From the cell containing the given text, extract its center point as (x, y) coordinate. 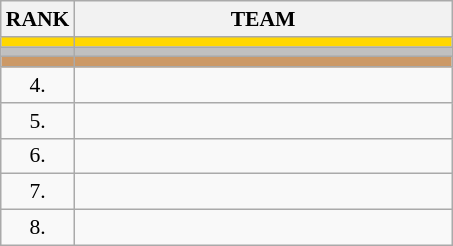
8. (38, 228)
RANK (38, 19)
5. (38, 121)
7. (38, 192)
TEAM (262, 19)
4. (38, 85)
6. (38, 156)
